Search for the cell housing the specified text and yield its (x, y) center coordinate. 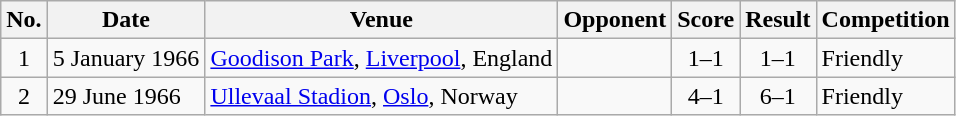
Ullevaal Stadion, Oslo, Norway (382, 96)
Competition (886, 20)
2 (24, 96)
Score (706, 20)
4–1 (706, 96)
Result (778, 20)
Venue (382, 20)
Opponent (615, 20)
1 (24, 58)
6–1 (778, 96)
No. (24, 20)
Date (126, 20)
29 June 1966 (126, 96)
5 January 1966 (126, 58)
Goodison Park, Liverpool, England (382, 58)
